Determine the [X, Y] coordinate at the center of the cell enclosing the given text.  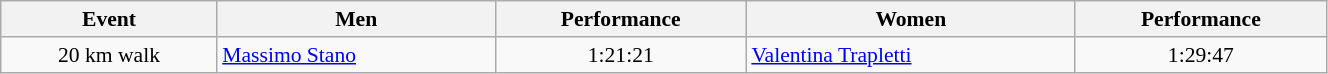
1:21:21 [620, 55]
Massimo Stano [356, 55]
Valentina Trapletti [910, 55]
Event [109, 19]
Women [910, 19]
1:29:47 [1200, 55]
20 km walk [109, 55]
Men [356, 19]
